Scan for the cell matching the given text and deliver its [X, Y] coordinate at center. 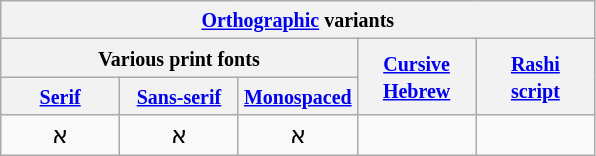
Monospaced [298, 96]
Serif [60, 96]
Orthographic variants [298, 20]
Rashiscript [536, 77]
Sans-serif [180, 96]
CursiveHebrew [416, 77]
Various print fonts [179, 58]
